Return the (X, Y) coordinate for the center point of the cell that contains the specified text.  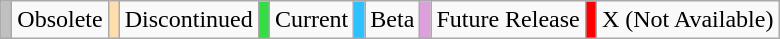
Obsolete (60, 20)
X (Not Available) (688, 20)
Future Release (508, 20)
Beta (392, 20)
Discontinued (188, 20)
Current (311, 20)
